Provide the (X, Y) coordinate of the cell's center where the given text is located.  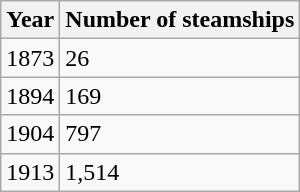
Number of steamships (180, 20)
797 (180, 134)
1904 (30, 134)
1873 (30, 58)
1894 (30, 96)
1,514 (180, 172)
169 (180, 96)
26 (180, 58)
Year (30, 20)
1913 (30, 172)
